Return the [X, Y] coordinate for the center point of the cell that contains the specified text.  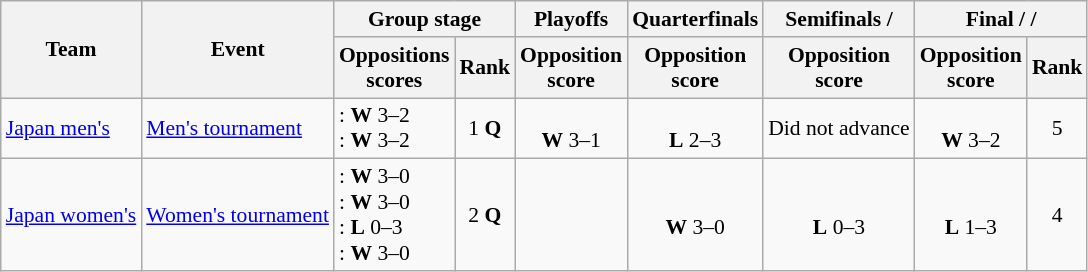
Japan women's [72, 215]
Japan men's [72, 128]
Event [238, 50]
Quarterfinals [695, 19]
Women's tournament [238, 215]
5 [1058, 128]
Did not advance [839, 128]
W 3–0 [695, 215]
Semifinals / [839, 19]
W 3–1 [571, 128]
: W 3–2: W 3–2 [394, 128]
: W 3–0: W 3–0: L 0–3: W 3–0 [394, 215]
W 3–2 [971, 128]
Oppositions scores [394, 68]
2 Q [484, 215]
Final / / [1002, 19]
1 Q [484, 128]
L 2–3 [695, 128]
L 1–3 [971, 215]
Men's tournament [238, 128]
Group stage [424, 19]
4 [1058, 215]
L 0–3 [839, 215]
Team [72, 50]
Playoffs [571, 19]
